Detect which cell encompasses the target text, then output its [X, Y] center coordinate. 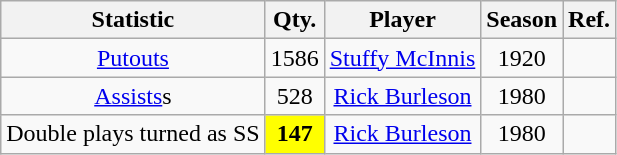
Statistic [133, 20]
528 [294, 96]
Putouts [133, 58]
Season [522, 20]
147 [294, 134]
Ref. [590, 20]
Stuffy McInnis [402, 58]
Double plays turned as SS [133, 134]
Assistss [133, 96]
Qty. [294, 20]
1586 [294, 58]
Player [402, 20]
1920 [522, 58]
